Determine the (x, y) coordinate at the center of the cell enclosing the given text.  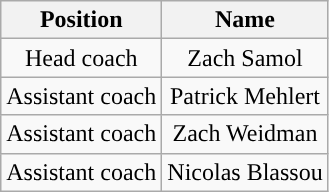
Nicolas Blassou (245, 172)
Head coach (82, 58)
Position (82, 20)
Zach Weidman (245, 134)
Zach Samol (245, 58)
Patrick Mehlert (245, 96)
Name (245, 20)
